Identify which cell holds the provided text, then report its (X, Y) central coordinate. 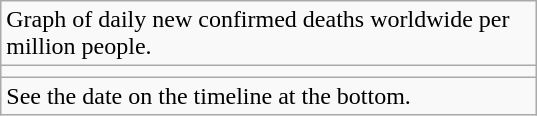
See the date on the timeline at the bottom. (269, 96)
Graph of daily new confirmed deaths worldwide per million people. (269, 34)
